Pinpoint the cell where the given text exists, returning its [x, y] midpoint coordinate. 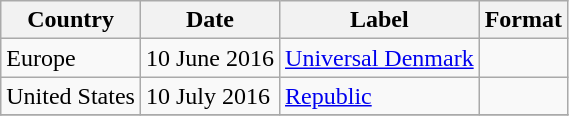
Europe [71, 58]
Format [523, 20]
10 June 2016 [210, 58]
Label [380, 20]
Republic [380, 96]
Date [210, 20]
Universal Denmark [380, 58]
10 July 2016 [210, 96]
Country [71, 20]
United States [71, 96]
